Return the [X, Y] coordinate for the center point of the cell that contains the specified text.  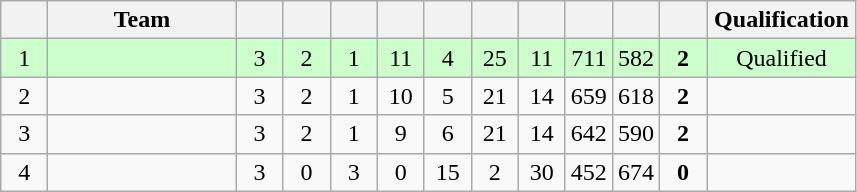
582 [636, 58]
Qualification [781, 20]
452 [588, 172]
590 [636, 134]
642 [588, 134]
711 [588, 58]
9 [400, 134]
674 [636, 172]
Qualified [781, 58]
5 [448, 96]
10 [400, 96]
25 [494, 58]
618 [636, 96]
30 [542, 172]
6 [448, 134]
659 [588, 96]
15 [448, 172]
Team [142, 20]
